Output the (X, Y) coordinate of the center of the cell containing the given text.  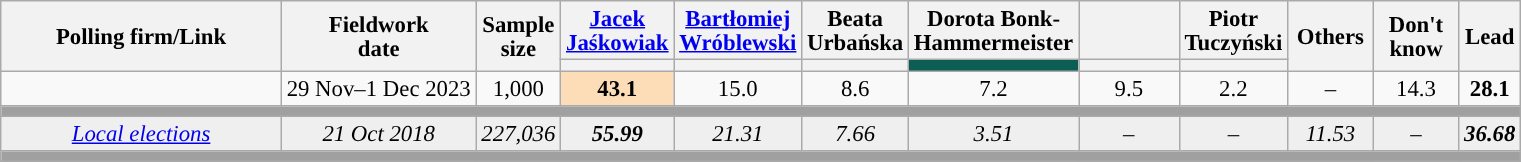
Piotr Tuczyński (1234, 30)
7.66 (856, 134)
1,000 (518, 90)
15.0 (738, 90)
Beata Urbańska (856, 30)
Dorota Bonk-Hammermeister (994, 30)
11.53 (1331, 134)
Lead (1490, 36)
14.3 (1416, 90)
Jacek Jaśkowiak (618, 30)
2.2 (1234, 90)
28.1 (1490, 90)
Polling firm/Link (142, 36)
8.6 (856, 90)
29 Nov–1 Dec 2023 (378, 90)
7.2 (994, 90)
Samplesize (518, 36)
9.5 (1128, 90)
Fieldworkdate (378, 36)
43.1 (618, 90)
55.99 (618, 134)
Others (1331, 36)
21.31 (738, 134)
227,036 (518, 134)
Bartłomiej Wróblewski (738, 30)
3.51 (994, 134)
Local elections (142, 134)
36.68 (1490, 134)
21 Oct 2018 (378, 134)
Don't know (1416, 36)
